Search for the cell housing the specified text and yield its (X, Y) center coordinate. 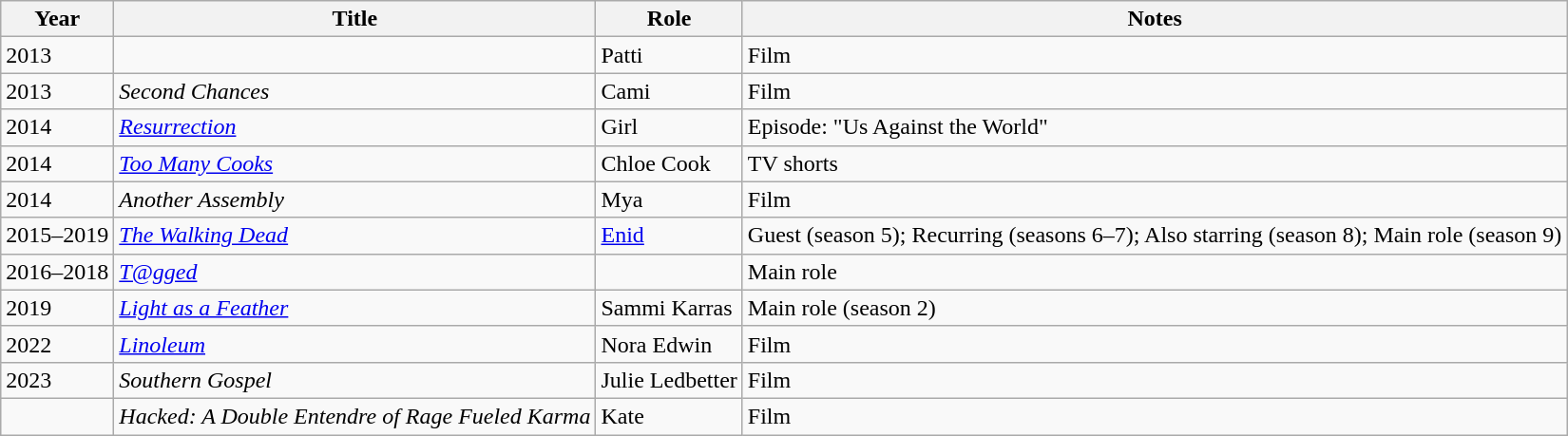
Hacked: A Double Entendre of Rage Fueled Karma (355, 416)
2016–2018 (57, 272)
Role (669, 19)
Girl (669, 127)
Episode: "Us Against the World" (1155, 127)
Southern Gospel (355, 380)
Linoleum (355, 344)
Main role (season 2) (1155, 308)
Second Chances (355, 91)
Julie Ledbetter (669, 380)
2019 (57, 308)
Mya (669, 199)
TV shorts (1155, 163)
2023 (57, 380)
Patti (669, 55)
Title (355, 19)
Nora Edwin (669, 344)
Chloe Cook (669, 163)
Light as a Feather (355, 308)
Cami (669, 91)
Kate (669, 416)
T@gged (355, 272)
2022 (57, 344)
Year (57, 19)
Guest (season 5); Recurring (seasons 6–7); Also starring (season 8); Main role (season 9) (1155, 236)
Enid (669, 236)
Sammi Karras (669, 308)
Another Assembly (355, 199)
Main role (1155, 272)
Too Many Cooks (355, 163)
2015–2019 (57, 236)
The Walking Dead (355, 236)
Resurrection (355, 127)
Notes (1155, 19)
